Return the [X, Y] coordinate for the center point of the cell that contains the specified text.  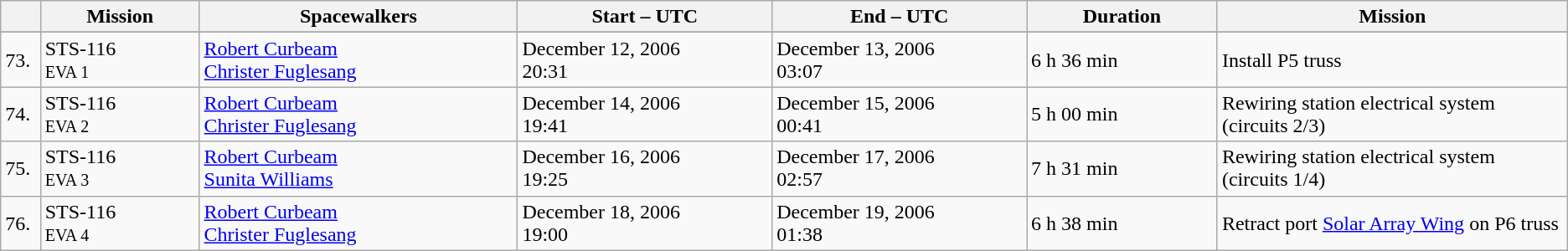
Duration [1122, 17]
STS-116EVA 1 [120, 60]
December 12, 2006 20:31 [645, 60]
STS-116EVA 3 [120, 169]
December 19, 2006 01:38 [900, 223]
Rewiring station electrical system (circuits 1/4) [1392, 169]
December 14, 2006 19:41 [645, 114]
7 h 31 min [1122, 169]
December 13, 2006 03:07 [900, 60]
Spacewalkers [358, 17]
Start – UTC [645, 17]
Robert CurbeamSunita Williams [358, 169]
75. [20, 169]
Install P5 truss [1392, 60]
76. [20, 223]
Retract port Solar Array Wing on P6 truss [1392, 223]
73. [20, 60]
5 h 00 min [1122, 114]
74. [20, 114]
6 h 38 min [1122, 223]
December 18, 2006 19:00 [645, 223]
6 h 36 min [1122, 60]
STS-116EVA 4 [120, 223]
December 16, 2006 19:25 [645, 169]
Rewiring station electrical system (circuits 2/3) [1392, 114]
End – UTC [900, 17]
December 15, 2006 00:41 [900, 114]
December 17, 2006 02:57 [900, 169]
STS-116EVA 2 [120, 114]
